For the text-containing cell, return its midpoint in [X, Y] coordinate format. 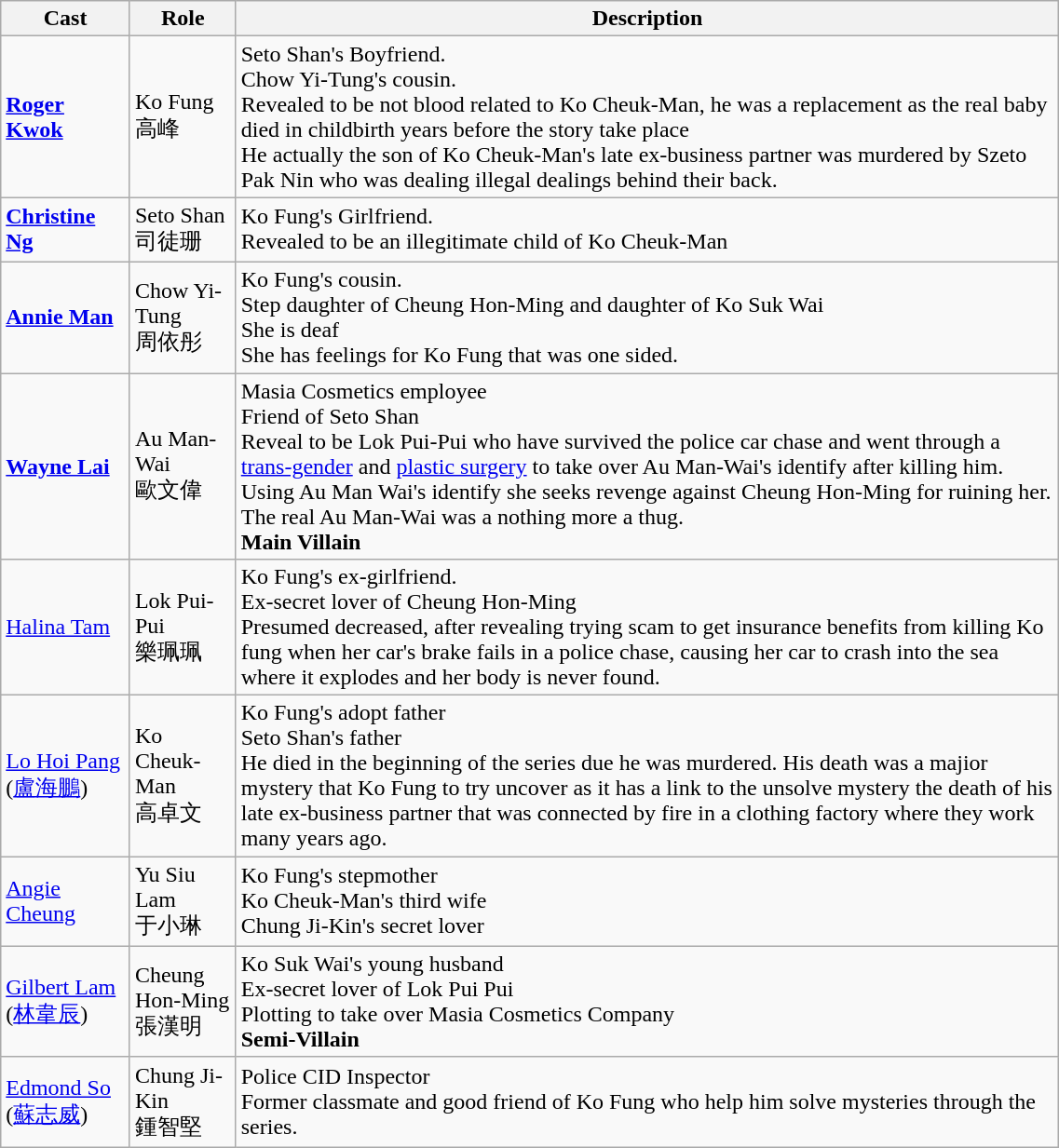
Ko Suk Wai's young husband Ex-secret lover of Lok Pui Pui Plotting to take over Masia Cosmetics Company Semi-Villain [647, 1002]
Cast [65, 19]
Yu Siu Lam 于小琳 [183, 901]
Ko Fung's cousin. Step daughter of Cheung Hon-Ming and daughter of Ko Suk Wai She is deaf She has feelings for Ko Fung that was one sided. [647, 317]
Lo Hoi Pang (盧海鵬) [65, 777]
Edmond So (蘇志威) [65, 1102]
Description [647, 19]
Chung Ji-Kin 鍾智堅 [183, 1102]
Christine Ng [65, 230]
Wayne Lai [65, 466]
Ko Cheuk-Man 高卓文 [183, 777]
Angie Cheung [65, 901]
Ko Fung's Girlfriend. Revealed to be an illegitimate child of Ko Cheuk-Man [647, 230]
Role [183, 19]
Cheung Hon-Ming 張漢明 [183, 1002]
Gilbert Lam (林韋辰) [65, 1002]
Annie Man [65, 317]
Halina Tam [65, 628]
Roger Kwok [65, 117]
Police CID Inspector Former classmate and good friend of Ko Fung who help him solve mysteries through the series. [647, 1102]
Ko Fung's stepmother Ko Cheuk-Man's third wife Chung Ji-Kin's secret lover [647, 901]
Chow Yi-Tung 周依彤 [183, 317]
Seto Shan 司徒珊 [183, 230]
Lok Pui-Pui 樂珮珮 [183, 628]
Ko Fung 高峰 [183, 117]
Au Man-Wai 歐文偉 [183, 466]
